Provide the [X, Y] coordinate of the cell's center where the given text is located.  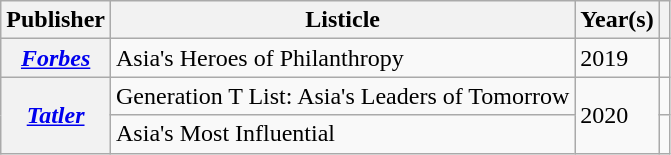
2020 [617, 115]
Publisher [56, 20]
Generation T List: Asia's Leaders of Tomorrow [343, 96]
Asia's Heroes of Philanthropy [343, 58]
Forbes [56, 58]
Listicle [343, 20]
2019 [617, 58]
Asia's Most Influential [343, 134]
Tatler [56, 115]
Year(s) [617, 20]
